Scan for the cell matching the given text and deliver its (X, Y) coordinate at center. 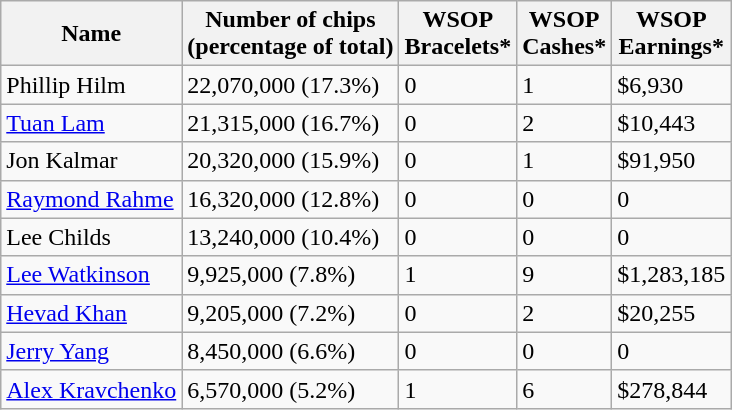
Jon Kalmar (92, 161)
Tuan Lam (92, 123)
$6,930 (672, 85)
WSOPEarnings* (672, 34)
8,450,000 (6.6%) (290, 351)
Hevad Khan (92, 313)
9,925,000 (7.8%) (290, 275)
$278,844 (672, 389)
$91,950 (672, 161)
16,320,000 (12.8%) (290, 199)
WSOPBracelets* (458, 34)
9 (564, 275)
Number of chips(percentage of total) (290, 34)
21,315,000 (16.7%) (290, 123)
22,070,000 (17.3%) (290, 85)
20,320,000 (15.9%) (290, 161)
$20,255 (672, 313)
6,570,000 (5.2%) (290, 389)
Jerry Yang (92, 351)
$10,443 (672, 123)
Lee Watkinson (92, 275)
9,205,000 (7.2%) (290, 313)
WSOPCashes* (564, 34)
Name (92, 34)
$1,283,185 (672, 275)
13,240,000 (10.4%) (290, 237)
Raymond Rahme (92, 199)
Phillip Hilm (92, 85)
Lee Childs (92, 237)
Alex Kravchenko (92, 389)
6 (564, 389)
